Identify which cell holds the provided text, then report its [X, Y] central coordinate. 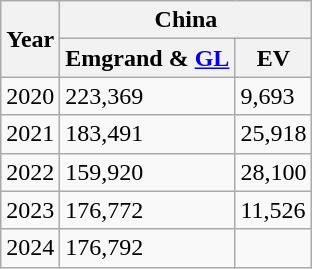
176,792 [148, 248]
25,918 [274, 134]
176,772 [148, 210]
9,693 [274, 96]
2020 [30, 96]
28,100 [274, 172]
2022 [30, 172]
Emgrand & GL [148, 58]
11,526 [274, 210]
EV [274, 58]
159,920 [148, 172]
2024 [30, 248]
183,491 [148, 134]
2023 [30, 210]
Year [30, 39]
2021 [30, 134]
China [186, 20]
223,369 [148, 96]
